Capture the cell that displays the provided text and extract its [X, Y] central coordinate. 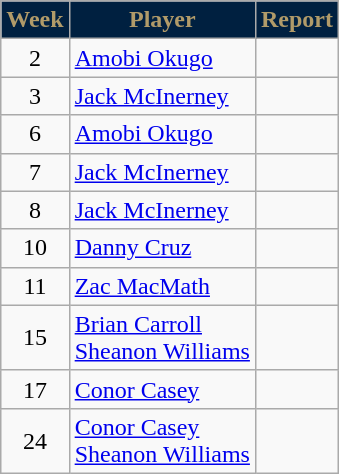
24 [35, 440]
Zac MacMath [162, 286]
15 [35, 338]
6 [35, 134]
17 [35, 389]
11 [35, 286]
10 [35, 248]
3 [35, 96]
Report [296, 20]
2 [35, 58]
Conor Casey [162, 389]
8 [35, 210]
Conor Casey Sheanon Williams [162, 440]
Brian Carroll Sheanon Williams [162, 338]
Week [35, 20]
7 [35, 172]
Danny Cruz [162, 248]
Player [162, 20]
